Output the [X, Y] coordinate of the center of the cell containing the given text.  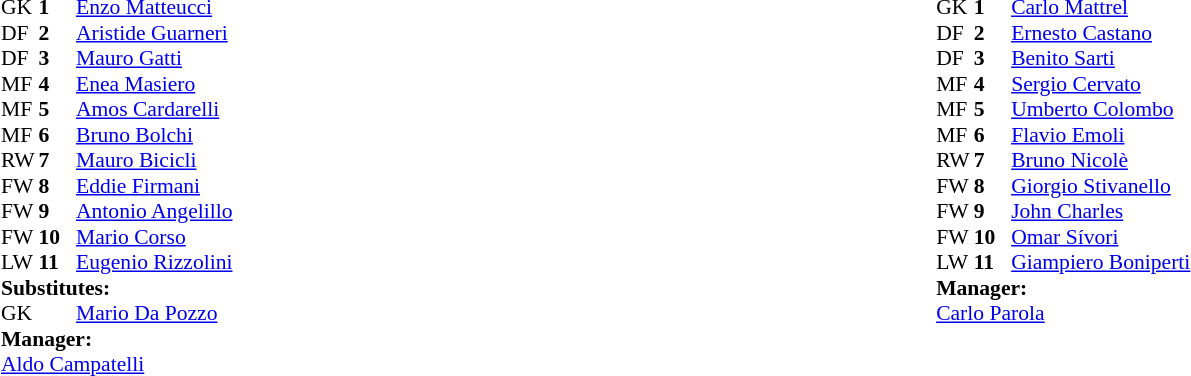
Bruno Nicolè [1100, 161]
John Charles [1100, 211]
Sergio Cervato [1100, 84]
Enea Masiero [154, 84]
Substitutes: [117, 288]
Flavio Emoli [1100, 135]
Bruno Bolchi [154, 135]
Mauro Bicicli [154, 161]
Omar Sívori [1100, 237]
Mauro Gatti [154, 59]
Umberto Colombo [1100, 109]
Carlo Parola [1063, 313]
Aristide Guarneri [154, 33]
Giampiero Boniperti [1100, 263]
Benito Sarti [1100, 59]
Mario Corso [154, 237]
Eddie Firmani [154, 186]
Giorgio Stivanello [1100, 186]
Eugenio Rizzolini [154, 263]
Amos Cardarelli [154, 109]
Mario Da Pozzo [154, 313]
Ernesto Castano [1100, 33]
GK [20, 313]
Antonio Angelillo [154, 211]
